Return the [x, y] coordinate for the center point of the cell that contains the specified text.  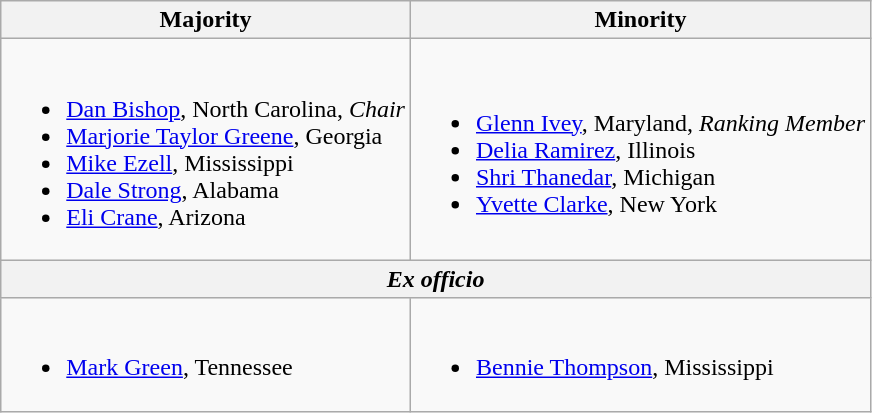
Majority [206, 20]
Ex officio [436, 279]
Mark Green, Tennessee [206, 354]
Minority [640, 20]
Glenn Ivey, Maryland, Ranking MemberDelia Ramirez, IllinoisShri Thanedar, MichiganYvette Clarke, New York [640, 150]
Bennie Thompson, Mississippi [640, 354]
Dan Bishop, North Carolina, ChairMarjorie Taylor Greene, GeorgiaMike Ezell, MississippiDale Strong, AlabamaEli Crane, Arizona [206, 150]
